Return (x, y) of the center of cell containing provided text 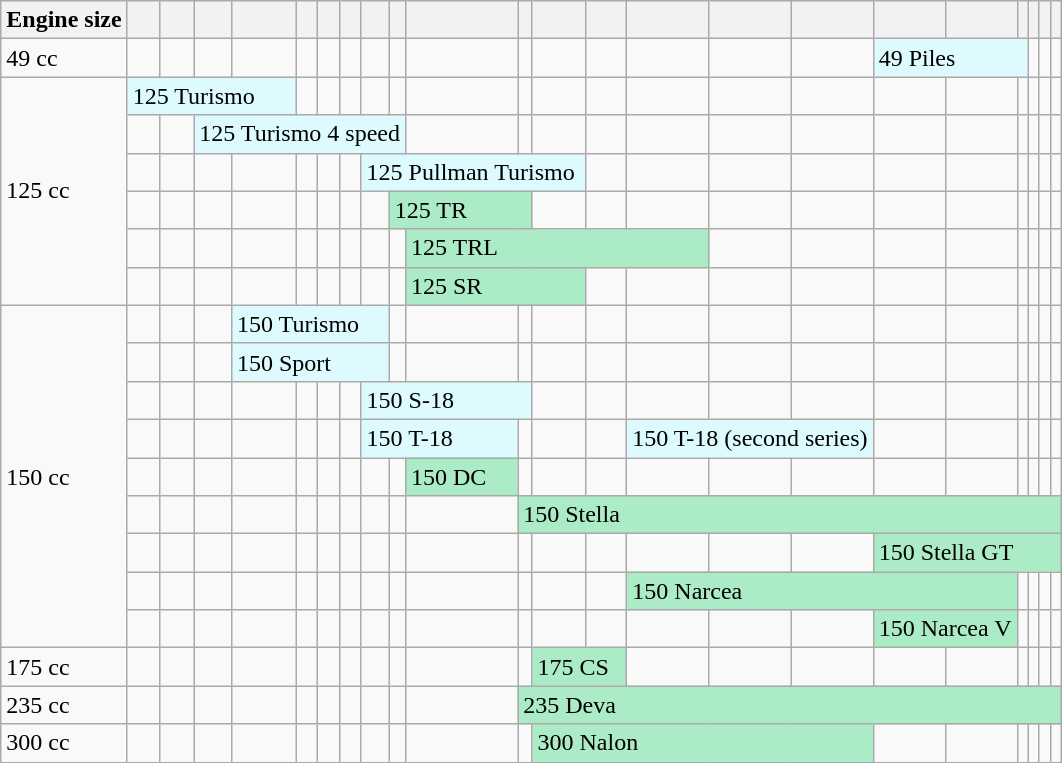
125 SR (495, 286)
235 cc (64, 705)
150 cc (64, 476)
150 Turismo (310, 324)
125 Pullman Turismo (473, 172)
150 Sport (310, 362)
125 TR (460, 210)
49 cc (64, 58)
125 TRL (556, 248)
150 Narcea (822, 591)
125 Turismo 4 speed (300, 134)
175 cc (64, 667)
125 cc (64, 191)
235 Deva (790, 705)
150 T-18 (second series) (750, 438)
300 Nalon (702, 743)
175 CS (580, 667)
150 T-18 (440, 438)
150 Stella GT (967, 553)
125 Turismo (212, 96)
150 DC (461, 477)
300 cc (64, 743)
150 Stella (790, 515)
Engine size (64, 20)
49 Piles (950, 58)
150 Narcea V (945, 629)
150 S-18 (446, 400)
